Locate the cell with the specified text and output its (x, y) center coordinate. 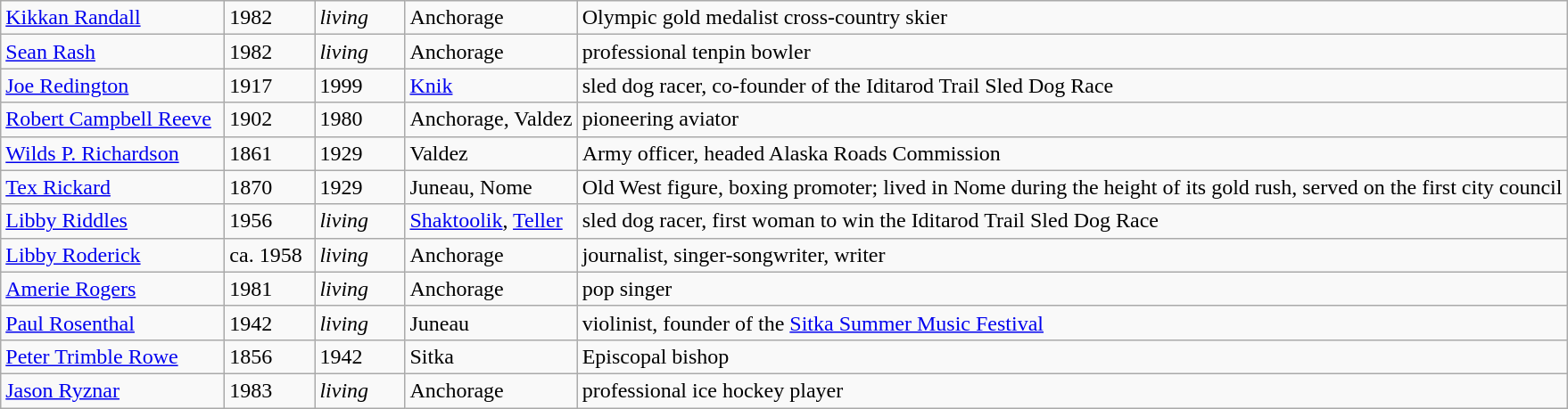
sled dog racer, first woman to win the Iditarod Trail Sled Dog Race (1072, 221)
1917 (269, 86)
Sitka (491, 356)
Old West figure, boxing promoter; lived in Nome during the height of its gold rush, served on the first city council (1072, 187)
1870 (269, 187)
Joe Redington (112, 86)
1999 (360, 86)
pioneering aviator (1072, 119)
Shaktoolik, Teller (491, 221)
pop singer (1072, 289)
1861 (269, 153)
journalist, singer-songwriter, writer (1072, 255)
Knik (491, 86)
Jason Ryznar (112, 390)
sled dog racer, co-founder of the Iditarod Trail Sled Dog Race (1072, 86)
Kikkan Randall (112, 18)
Sean Rash (112, 52)
1981 (269, 289)
Wilds P. Richardson (112, 153)
1980 (360, 119)
Army officer, headed Alaska Roads Commission (1072, 153)
Robert Campbell Reeve (112, 119)
ca. 1958 (269, 255)
1983 (269, 390)
Tex Rickard (112, 187)
Amerie Rogers (112, 289)
Peter Trimble Rowe (112, 356)
Juneau (491, 323)
1856 (269, 356)
Anchorage, Valdez (491, 119)
1956 (269, 221)
1902 (269, 119)
professional ice hockey player (1072, 390)
Valdez (491, 153)
Libby Roderick (112, 255)
Episcopal bishop (1072, 356)
Paul Rosenthal (112, 323)
Juneau, Nome (491, 187)
Libby Riddles (112, 221)
Olympic gold medalist cross-country skier (1072, 18)
professional tenpin bowler (1072, 52)
violinist, founder of the Sitka Summer Music Festival (1072, 323)
